Capture the cell that displays the provided text and extract its [x, y] central coordinate. 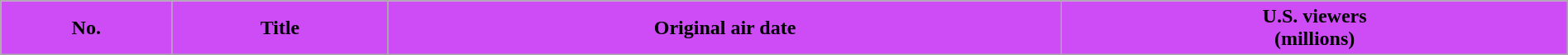
Title [280, 28]
No. [86, 28]
Original air date [724, 28]
U.S. viewers(millions) [1315, 28]
